Detect which cell encompasses the target text, then output its (x, y) center coordinate. 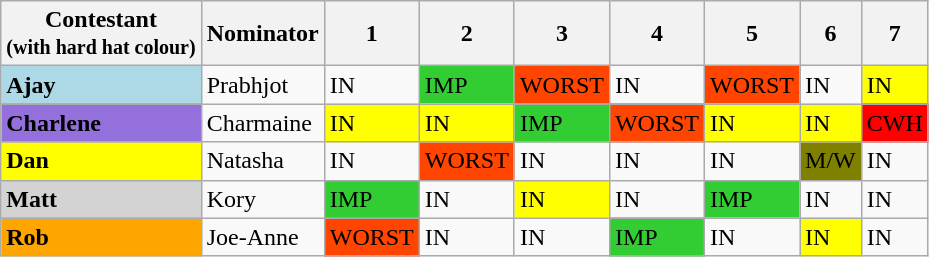
3 (562, 34)
2 (466, 34)
1 (372, 34)
Charmaine (262, 123)
5 (752, 34)
6 (831, 34)
CWH (894, 123)
Rob (101, 237)
Matt (101, 199)
7 (894, 34)
4 (656, 34)
Natasha (262, 161)
Kory (262, 199)
Contestant(with hard hat colour) (101, 34)
Prabhjot (262, 85)
Joe-Anne (262, 237)
Dan (101, 161)
M/W (831, 161)
Charlene (101, 123)
Nominator (262, 34)
Ajay (101, 85)
